Find where the given text appears and provide that cell's center as (X, Y) coordinate. 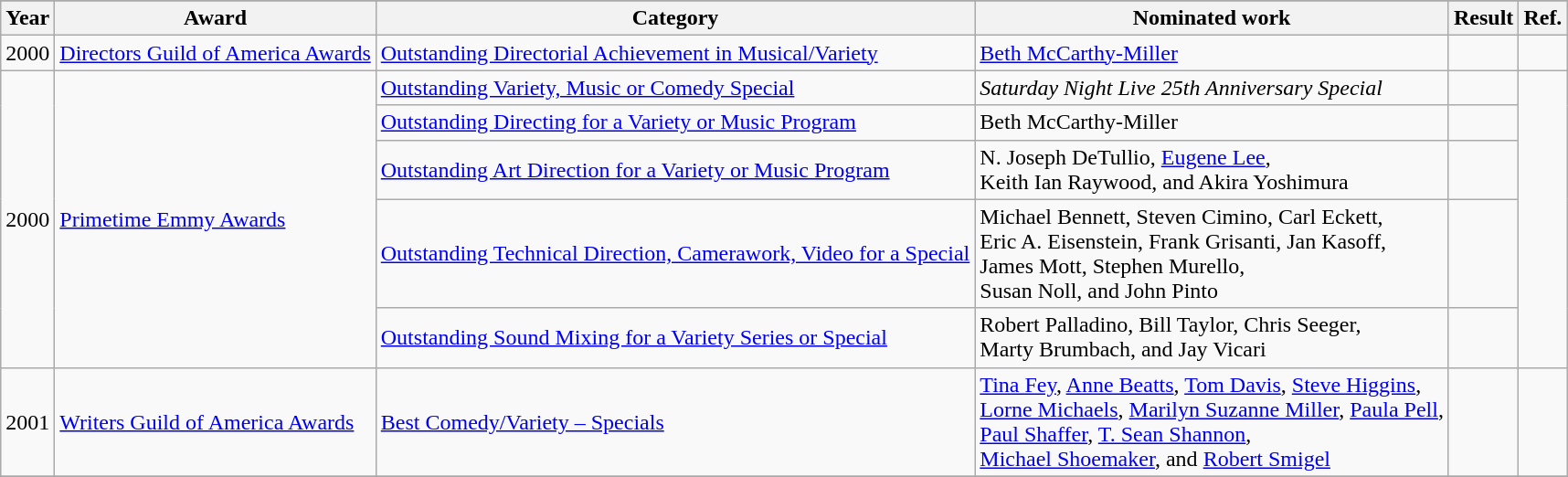
Year (27, 18)
Outstanding Variety, Music or Comedy Special (675, 88)
Saturday Night Live 25th Anniversary Special (1212, 88)
Award (216, 18)
Outstanding Technical Direction, Camerawork, Video for a Special (675, 254)
Ref. (1542, 18)
N. Joseph DeTullio, Eugene Lee, Keith Ian Raywood, and Akira Yoshimura (1212, 170)
Writers Guild of America Awards (216, 422)
Outstanding Directorial Achievement in Musical/Variety (675, 53)
Directors Guild of America Awards (216, 53)
2001 (27, 422)
Primetime Emmy Awards (216, 219)
Michael Bennett, Steven Cimino, Carl Eckett, Eric A. Eisenstein, Frank Grisanti, Jan Kasoff, James Mott, Stephen Murello, Susan Noll, and John Pinto (1212, 254)
Outstanding Sound Mixing for a Variety Series or Special (675, 338)
Outstanding Directing for a Variety or Music Program (675, 122)
Nominated work (1212, 18)
Outstanding Art Direction for a Variety or Music Program (675, 170)
Robert Palladino, Bill Taylor, Chris Seeger, Marty Brumbach, and Jay Vicari (1212, 338)
Best Comedy/Variety – Specials (675, 422)
Category (675, 18)
Result (1483, 18)
